Return the (X, Y) coordinate for the center point of the cell that contains the specified text.  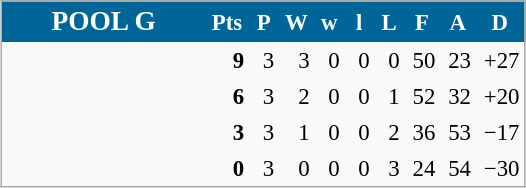
W (297, 22)
F (422, 22)
9 (226, 60)
32 (458, 96)
+27 (500, 60)
24 (422, 168)
A (458, 22)
P (264, 22)
D (500, 22)
POOL G (103, 22)
−30 (500, 168)
36 (422, 132)
50 (422, 60)
−17 (500, 132)
w (329, 22)
23 (458, 60)
6 (226, 96)
l (359, 22)
52 (422, 96)
L (389, 22)
+20 (500, 96)
54 (458, 168)
53 (458, 132)
Pts (226, 22)
